Identify which cell holds the provided text, then report its (X, Y) central coordinate. 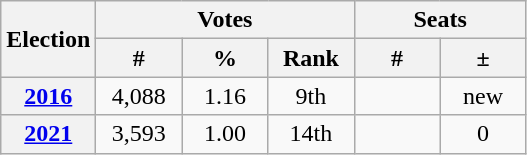
% (225, 58)
3,593 (139, 134)
9th (311, 96)
2021 (48, 134)
Election (48, 39)
Seats (440, 20)
2016 (48, 96)
Votes (225, 20)
4,088 (139, 96)
14th (311, 134)
0 (483, 134)
1.16 (225, 96)
1.00 (225, 134)
Rank (311, 58)
± (483, 58)
new (483, 96)
